Provide the [X, Y] coordinate of the cell's center where the given text is located.  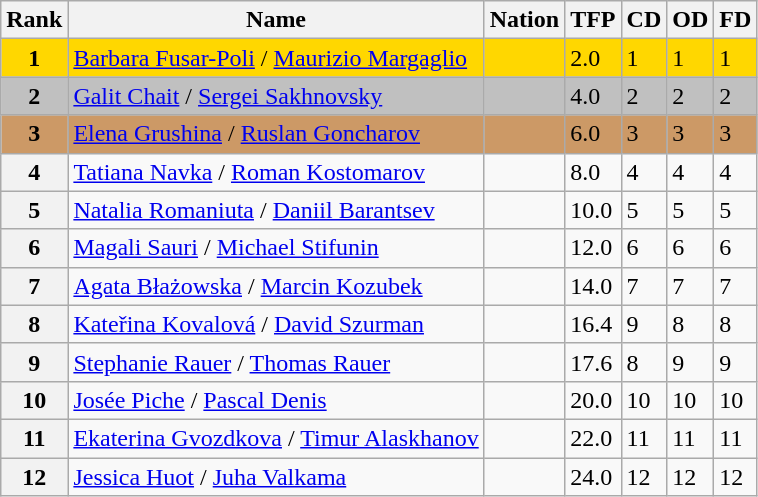
Stephanie Rauer / Thomas Rauer [276, 362]
20.0 [593, 400]
22.0 [593, 438]
Galit Chait / Sergei Sakhnovsky [276, 96]
10.0 [593, 210]
FD [736, 20]
6.0 [593, 134]
Agata Błażowska / Marcin Kozubek [276, 286]
CD [644, 20]
24.0 [593, 477]
14.0 [593, 286]
8.0 [593, 172]
Name [276, 20]
2.0 [593, 58]
Jessica Huot / Juha Valkama [276, 477]
TFP [593, 20]
Josée Piche / Pascal Denis [276, 400]
Kateřina Kovalová / David Szurman [276, 324]
Tatiana Navka / Roman Kostomarov [276, 172]
16.4 [593, 324]
Nation [524, 20]
17.6 [593, 362]
Magali Sauri / Michael Stifunin [276, 248]
Natalia Romaniuta / Daniil Barantsev [276, 210]
OD [690, 20]
Barbara Fusar-Poli / Maurizio Margaglio [276, 58]
Rank [34, 20]
Ekaterina Gvozdkova / Timur Alaskhanov [276, 438]
Elena Grushina / Ruslan Goncharov [276, 134]
4.0 [593, 96]
12.0 [593, 248]
